For the text-containing cell, return its midpoint in [X, Y] coordinate format. 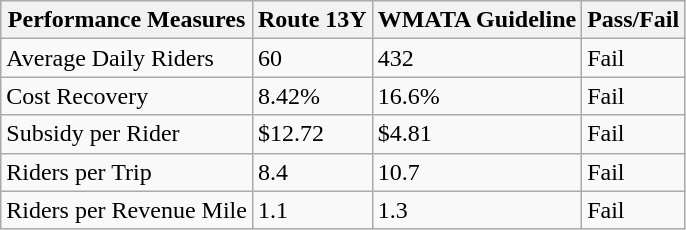
$12.72 [312, 134]
432 [477, 58]
Subsidy per Rider [127, 134]
1.1 [312, 210]
Route 13Y [312, 20]
8.4 [312, 172]
8.42% [312, 96]
WMATA Guideline [477, 20]
Cost Recovery [127, 96]
Average Daily Riders [127, 58]
$4.81 [477, 134]
Riders per Trip [127, 172]
16.6% [477, 96]
1.3 [477, 210]
Pass/Fail [634, 20]
Riders per Revenue Mile [127, 210]
10.7 [477, 172]
Performance Measures [127, 20]
60 [312, 58]
